Find where the given text appears and provide that cell's center as [x, y] coordinate. 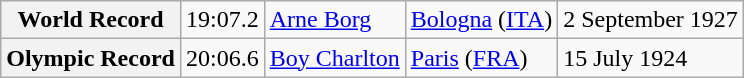
Paris (FRA) [481, 58]
Boy Charlton [334, 58]
World Record [91, 20]
20:06.6 [222, 58]
15 July 1924 [651, 58]
Olympic Record [91, 58]
2 September 1927 [651, 20]
Arne Borg [334, 20]
Bologna (ITA) [481, 20]
19:07.2 [222, 20]
